Pinpoint the cell where the given text exists, returning its (X, Y) midpoint coordinate. 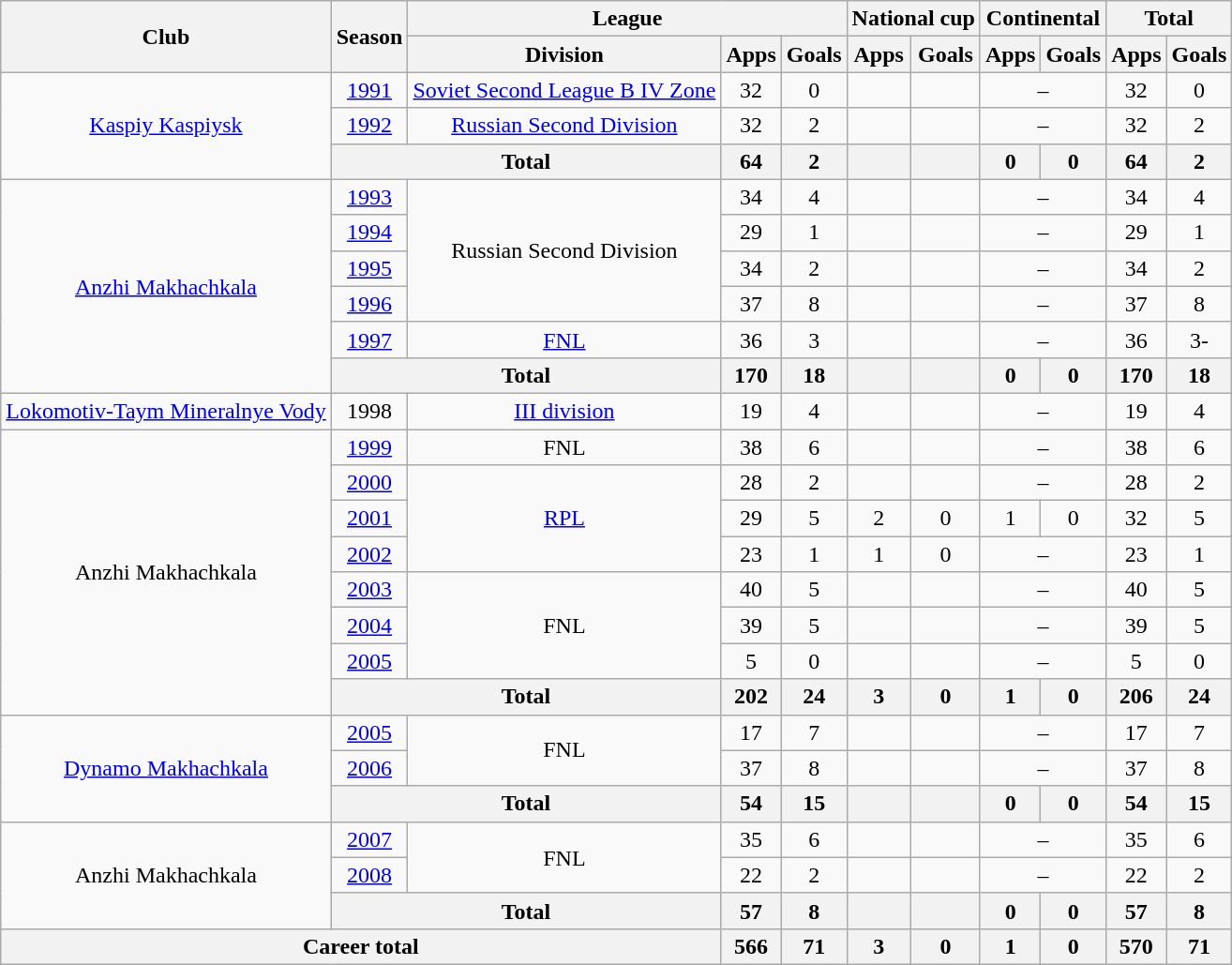
1999 (369, 447)
National cup (913, 19)
2004 (369, 626)
RPL (564, 519)
III division (564, 411)
1995 (369, 268)
206 (1136, 697)
1998 (369, 411)
570 (1136, 946)
1994 (369, 233)
Continental (1043, 19)
Kaspiy Kaspiysk (166, 126)
2002 (369, 554)
Season (369, 37)
Lokomotiv-Taym Mineralnye Vody (166, 411)
1992 (369, 126)
202 (751, 697)
1997 (369, 339)
566 (751, 946)
League (627, 19)
2001 (369, 519)
Division (564, 54)
1993 (369, 197)
3- (1199, 339)
2007 (369, 839)
1996 (369, 304)
2008 (369, 875)
2000 (369, 483)
1991 (369, 90)
Soviet Second League B IV Zone (564, 90)
Career total (361, 946)
Dynamo Makhachkala (166, 768)
Club (166, 37)
2006 (369, 768)
2003 (369, 590)
